Locate the cell with the specified text and output its (X, Y) center coordinate. 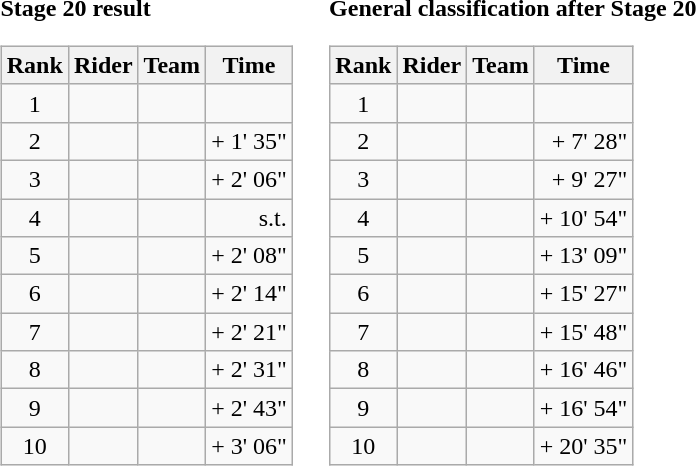
+ 2' 43" (250, 408)
+ 16' 46" (584, 370)
+ 20' 35" (584, 446)
s.t. (250, 217)
+ 2' 31" (250, 370)
+ 3' 06" (250, 446)
+ 13' 09" (584, 256)
+ 2' 06" (250, 179)
+ 1' 35" (250, 141)
+ 2' 14" (250, 294)
+ 2' 21" (250, 332)
+ 15' 48" (584, 332)
+ 7' 28" (584, 141)
+ 9' 27" (584, 179)
+ 2' 08" (250, 256)
+ 16' 54" (584, 408)
+ 15' 27" (584, 294)
+ 10' 54" (584, 217)
